Locate the cell with the specified text and output its [X, Y] center coordinate. 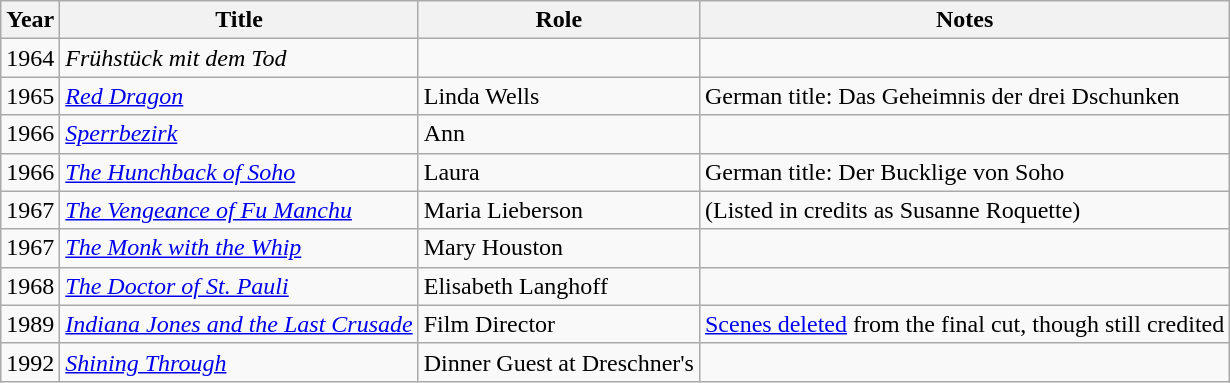
Role [558, 20]
1965 [30, 96]
Mary Houston [558, 248]
Elisabeth Langhoff [558, 286]
Scenes deleted from the final cut, though still credited [964, 324]
1989 [30, 324]
Frühstück mit dem Tod [239, 58]
Film Director [558, 324]
Year [30, 20]
Ann [558, 134]
Laura [558, 172]
Maria Lieberson [558, 210]
The Monk with the Whip [239, 248]
(Listed in credits as Susanne Roquette) [964, 210]
1992 [30, 362]
Red Dragon [239, 96]
The Hunchback of Soho [239, 172]
Indiana Jones and the Last Crusade [239, 324]
1964 [30, 58]
Notes [964, 20]
Dinner Guest at Dreschner's [558, 362]
Sperrbezirk [239, 134]
The Doctor of St. Pauli [239, 286]
Linda Wells [558, 96]
German title: Der Bucklige von Soho [964, 172]
Title [239, 20]
Shining Through [239, 362]
1968 [30, 286]
German title: Das Geheimnis der drei Dschunken [964, 96]
The Vengeance of Fu Manchu [239, 210]
